Extract the [X, Y] coordinate from the center of the cell holding the provided text.  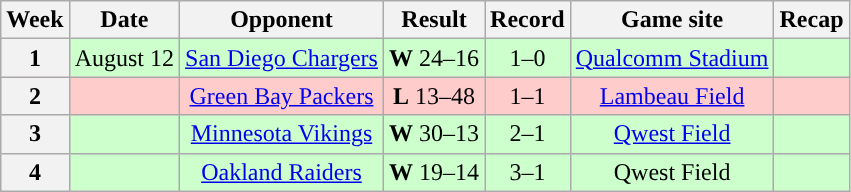
3 [35, 134]
1–1 [528, 96]
1 [35, 58]
L 13–48 [434, 96]
Opponent [282, 20]
Qualcomm Stadium [672, 58]
Record [528, 20]
Lambeau Field [672, 96]
W 19–14 [434, 172]
2 [35, 96]
Green Bay Packers [282, 96]
Game site [672, 20]
Week [35, 20]
Oakland Raiders [282, 172]
Result [434, 20]
August 12 [124, 58]
4 [35, 172]
3–1 [528, 172]
W 30–13 [434, 134]
Date [124, 20]
2–1 [528, 134]
W 24–16 [434, 58]
1–0 [528, 58]
Recap [812, 20]
Minnesota Vikings [282, 134]
San Diego Chargers [282, 58]
